Identify which cell holds the provided text, then report its (x, y) central coordinate. 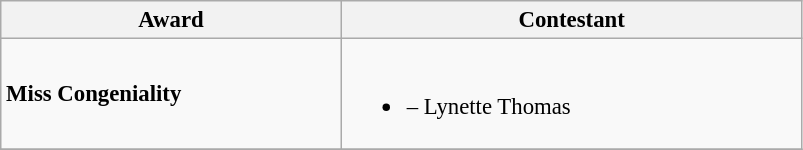
Contestant (572, 20)
Award (172, 20)
Miss Congeniality (172, 94)
– Lynette Thomas (572, 94)
